Pinpoint the cell where the given text exists, returning its [X, Y] midpoint coordinate. 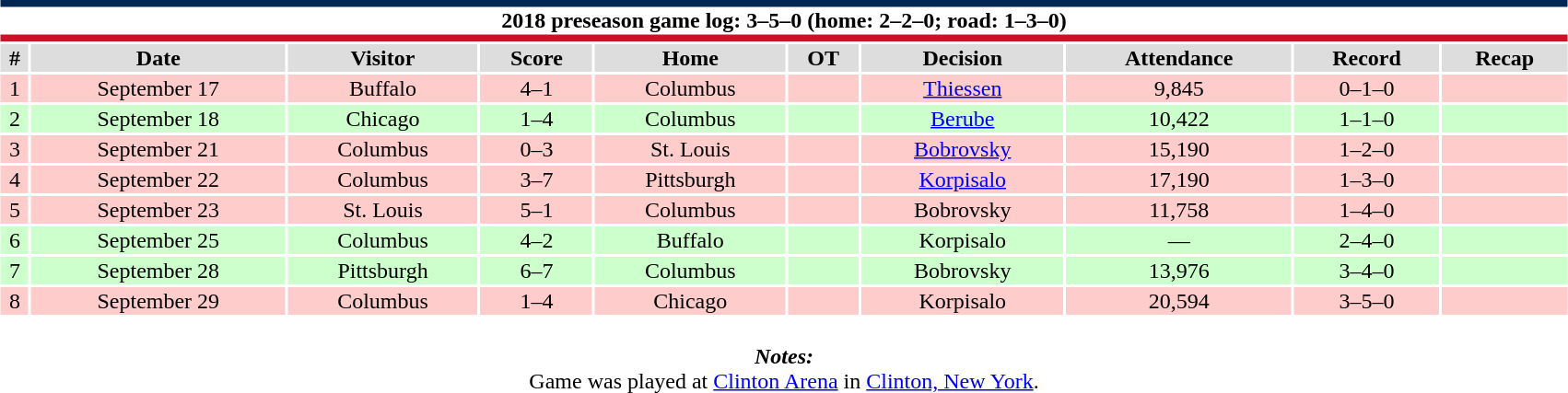
1–3–0 [1367, 179]
17,190 [1179, 179]
September 29 [158, 301]
September 25 [158, 240]
Visitor [382, 58]
September 23 [158, 210]
Recap [1504, 58]
13,976 [1179, 271]
1–2–0 [1367, 149]
3 [15, 149]
3–4–0 [1367, 271]
3–5–0 [1367, 301]
1–1–0 [1367, 119]
7 [15, 271]
Berube [963, 119]
Attendance [1179, 58]
2018 preseason game log: 3–5–0 (home: 2–2–0; road: 1–3–0) [784, 20]
5 [15, 210]
2–4–0 [1367, 240]
Decision [963, 58]
20,594 [1179, 301]
Score [536, 58]
Thiessen [963, 88]
— [1179, 240]
2 [15, 119]
Date [158, 58]
0–3 [536, 149]
4–1 [536, 88]
September 28 [158, 271]
9,845 [1179, 88]
10,422 [1179, 119]
# [15, 58]
September 22 [158, 179]
4–2 [536, 240]
15,190 [1179, 149]
8 [15, 301]
5–1 [536, 210]
0–1–0 [1367, 88]
OT [823, 58]
6–7 [536, 271]
Record [1367, 58]
11,758 [1179, 210]
3–7 [536, 179]
September 17 [158, 88]
September 18 [158, 119]
6 [15, 240]
September 21 [158, 149]
Home [690, 58]
4 [15, 179]
1–4–0 [1367, 210]
1 [15, 88]
